Return the [x, y] coordinate for the center point of the cell that contains the specified text.  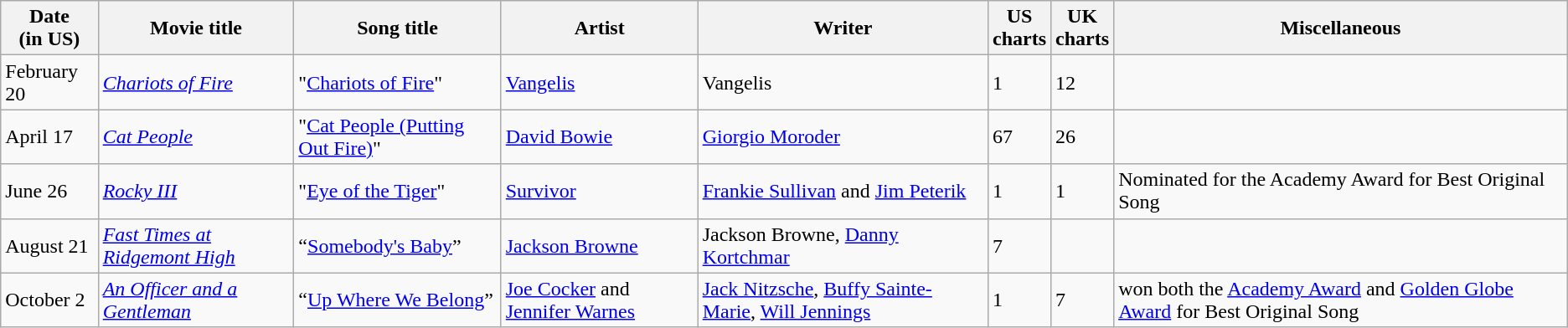
An Officer and a Gentleman [196, 300]
April 17 [49, 137]
Jackson Browne [600, 246]
"Eye of the Tiger" [397, 191]
Movie title [196, 28]
Artist [600, 28]
Writer [843, 28]
Joe Cocker and Jennifer Warnes [600, 300]
Date(in US) [49, 28]
“Somebody's Baby” [397, 246]
"Chariots of Fire" [397, 82]
Frankie Sullivan and Jim Peterik [843, 191]
Giorgio Moroder [843, 137]
Survivor [600, 191]
“Up Where We Belong” [397, 300]
David Bowie [600, 137]
12 [1082, 82]
US charts [1020, 28]
UKcharts [1082, 28]
"Cat People (Putting Out Fire)" [397, 137]
Nominated for the Academy Award for Best Original Song [1341, 191]
August 21 [49, 246]
Rocky III [196, 191]
Fast Times at Ridgemont High [196, 246]
Chariots of Fire [196, 82]
Cat People [196, 137]
26 [1082, 137]
Miscellaneous [1341, 28]
Jack Nitzsche, Buffy Sainte-Marie, Will Jennings [843, 300]
Jackson Browne, Danny Kortchmar [843, 246]
67 [1020, 137]
Song title [397, 28]
October 2 [49, 300]
June 26 [49, 191]
won both the Academy Award and Golden Globe Award for Best Original Song [1341, 300]
February 20 [49, 82]
